Detect which cell encompasses the target text, then output its (X, Y) center coordinate. 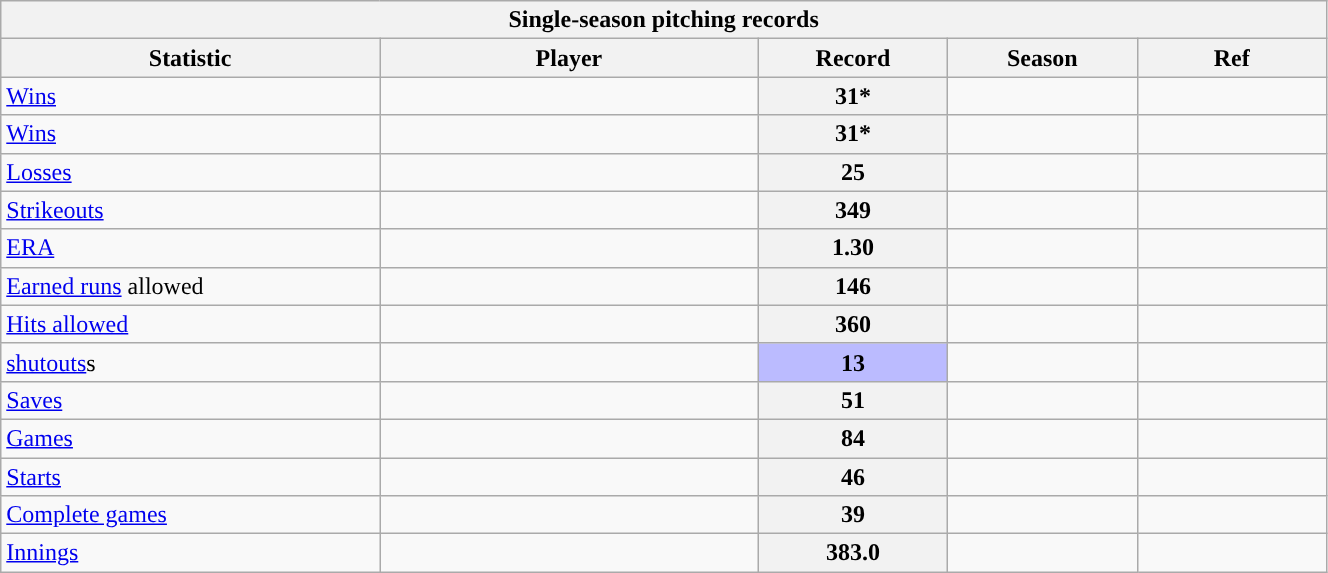
Innings (190, 553)
Starts (190, 477)
Statistic (190, 58)
Games (190, 438)
146 (852, 286)
shutoutss (190, 362)
51 (852, 400)
360 (852, 324)
13 (852, 362)
1.30 (852, 248)
39 (852, 515)
Season (1042, 58)
Complete games (190, 515)
Player (570, 58)
Saves (190, 400)
Single-season pitching records (664, 20)
Record (852, 58)
Hits allowed (190, 324)
Ref (1232, 58)
ERA (190, 248)
84 (852, 438)
383.0 (852, 553)
Earned runs allowed (190, 286)
25 (852, 172)
46 (852, 477)
349 (852, 210)
Losses (190, 172)
Strikeouts (190, 210)
